Identify which cell holds the provided text, then report its [X, Y] central coordinate. 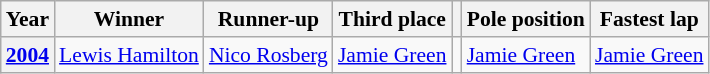
2004 [28, 55]
Winner [129, 19]
Fastest lap [650, 19]
Pole position [526, 19]
Nico Rosberg [268, 55]
Runner-up [268, 19]
Third place [392, 19]
Year [28, 19]
Lewis Hamilton [129, 55]
